Determine the [x, y] coordinate at the center of the cell enclosing the given text.  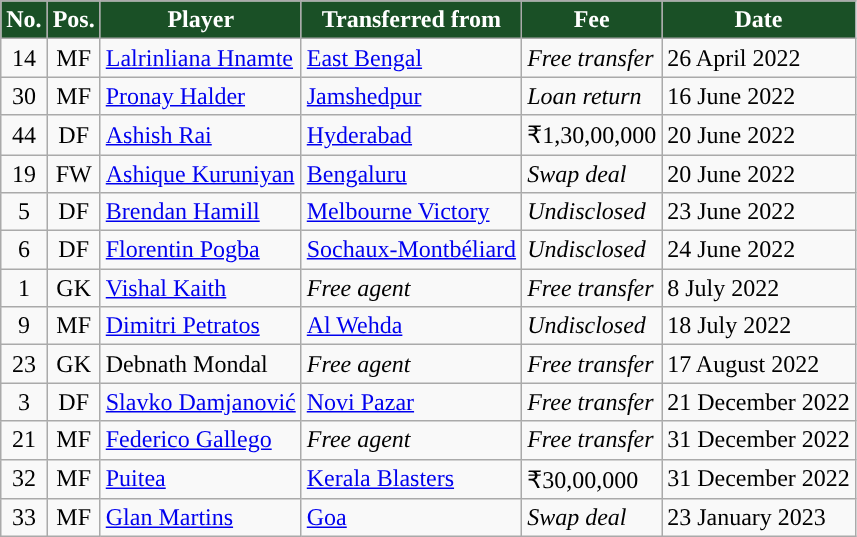
East Bengal [411, 58]
Brendan Hamill [200, 212]
16 June 2022 [759, 96]
9 [24, 326]
Ashique Kuruniyan [200, 173]
18 July 2022 [759, 326]
26 April 2022 [759, 58]
3 [24, 402]
Slavko Damjanović [200, 402]
33 [24, 518]
Florentin Pogba [200, 250]
Date [759, 20]
Novi Pazar [411, 402]
1 [24, 288]
Loan return [592, 96]
Debnath Mondal [200, 364]
44 [24, 135]
Glan Martins [200, 518]
Ashish Rai [200, 135]
Hyderabad [411, 135]
23 June 2022 [759, 212]
23 [24, 364]
Melbourne Victory [411, 212]
Federico Gallego [200, 440]
30 [24, 96]
17 August 2022 [759, 364]
Kerala Blasters [411, 479]
Dimitri Petratos [200, 326]
19 [24, 173]
14 [24, 58]
₹30,00,000 [592, 479]
5 [24, 212]
Lalrinliana Hnamte [200, 58]
₹1,30,00,000 [592, 135]
Player [200, 20]
Pronay Halder [200, 96]
Sochaux-Montbéliard [411, 250]
Vishal Kaith [200, 288]
No. [24, 20]
21 December 2022 [759, 402]
21 [24, 440]
Fee [592, 20]
Pos. [74, 20]
Bengaluru [411, 173]
Puitea [200, 479]
32 [24, 479]
Goa [411, 518]
23 January 2023 [759, 518]
Al Wehda [411, 326]
FW [74, 173]
6 [24, 250]
Transferred from [411, 20]
Jamshedpur [411, 96]
24 June 2022 [759, 250]
8 July 2022 [759, 288]
